Return [X, Y] of the center of cell containing provided text 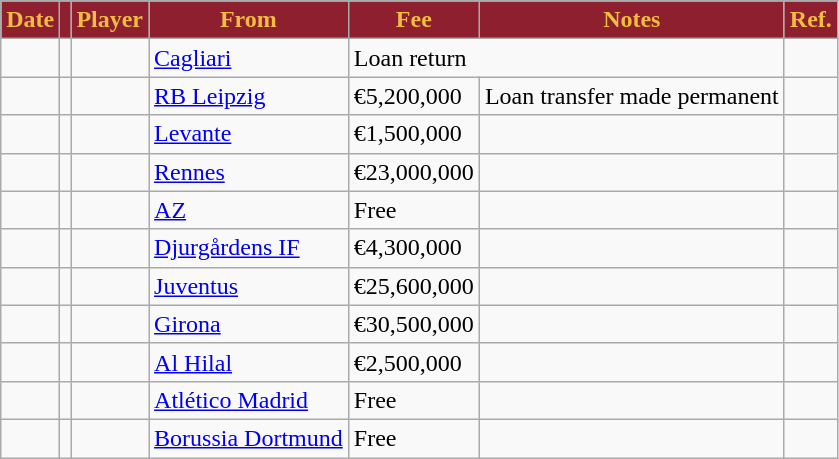
€2,500,000 [414, 362]
Al Hilal [249, 362]
Cagliari [249, 58]
Girona [249, 324]
RB Leipzig [249, 96]
Levante [249, 134]
€23,000,000 [414, 172]
€5,200,000 [414, 96]
€25,600,000 [414, 286]
Fee [414, 20]
Rennes [249, 172]
AZ [249, 210]
Ref. [810, 20]
€4,300,000 [414, 248]
€1,500,000 [414, 134]
Atlético Madrid [249, 400]
Notes [632, 20]
Juventus [249, 286]
Djurgårdens IF [249, 248]
Date [30, 20]
From [249, 20]
Borussia Dortmund [249, 438]
Loan return [566, 58]
Player [110, 20]
€30,500,000 [414, 324]
Loan transfer made permanent [632, 96]
